Output the [x, y] coordinate of the center of the cell containing the given text.  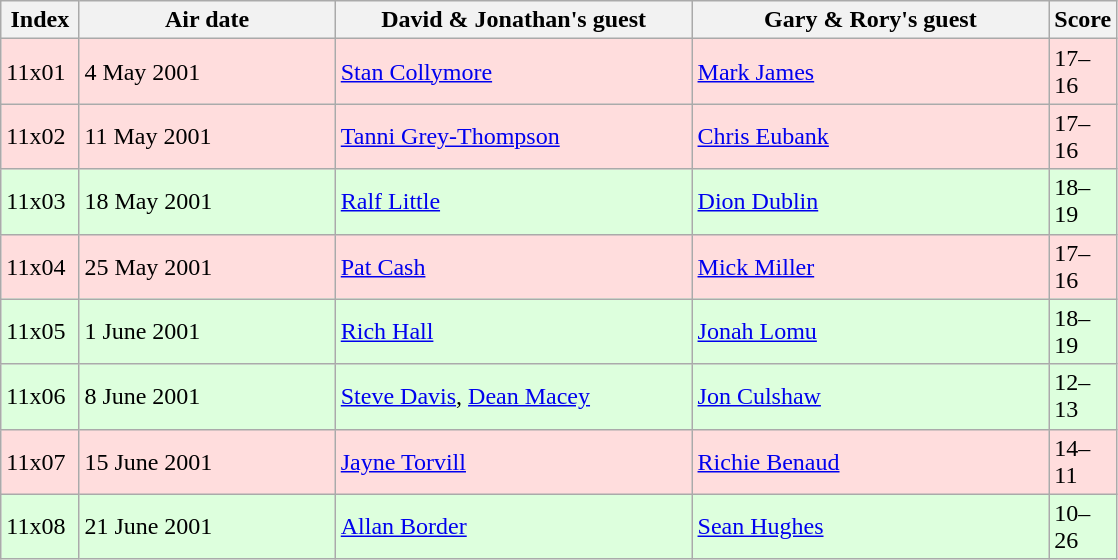
18 May 2001 [207, 202]
11x02 [40, 136]
21 June 2001 [207, 526]
11x07 [40, 462]
10–26 [1083, 526]
11x05 [40, 332]
15 June 2001 [207, 462]
12–13 [1083, 396]
Index [40, 20]
Sean Hughes [870, 526]
Dion Dublin [870, 202]
11x04 [40, 266]
Air date [207, 20]
Mark James [870, 72]
Allan Border [514, 526]
Richie Benaud [870, 462]
Steve Davis, Dean Macey [514, 396]
Chris Eubank [870, 136]
4 May 2001 [207, 72]
Jonah Lomu [870, 332]
David & Jonathan's guest [514, 20]
Tanni Grey-Thompson [514, 136]
14–11 [1083, 462]
Rich Hall [514, 332]
Jon Culshaw [870, 396]
11x08 [40, 526]
Score [1083, 20]
Gary & Rory's guest [870, 20]
8 June 2001 [207, 396]
11x01 [40, 72]
11x06 [40, 396]
11x03 [40, 202]
11 May 2001 [207, 136]
Mick Miller [870, 266]
1 June 2001 [207, 332]
Jayne Torvill [514, 462]
Stan Collymore [514, 72]
25 May 2001 [207, 266]
Pat Cash [514, 266]
Ralf Little [514, 202]
